Return [X, Y] of the center of cell containing provided text 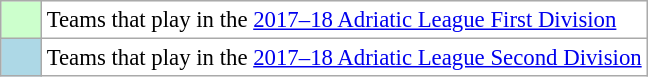
Teams that play in the 2017–18 Adriatic League First Division [344, 20]
Teams that play in the 2017–18 Adriatic League Second Division [344, 58]
